For the text-containing cell, return its midpoint in (X, Y) coordinate format. 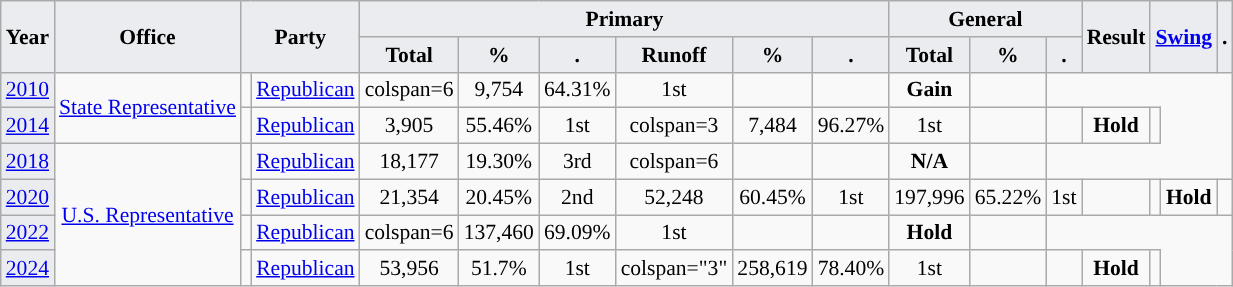
69.09% (578, 233)
9,754 (499, 90)
colspan="3" (674, 269)
Result (1116, 36)
2010 (28, 90)
2022 (28, 233)
96.27% (852, 126)
State Representative (148, 108)
60.45% (772, 197)
65.22% (1008, 197)
2024 (28, 269)
64.31% (578, 90)
197,996 (929, 197)
55.46% (499, 126)
colspan=3 (674, 126)
2014 (28, 126)
137,460 (499, 233)
21,354 (410, 197)
19.30% (499, 162)
20.45% (499, 197)
2nd (578, 197)
2018 (28, 162)
Gain (929, 90)
3rd (578, 162)
U.S. Representative (148, 215)
3,905 (410, 126)
Office (148, 36)
258,619 (772, 269)
2020 (28, 197)
7,484 (772, 126)
51.7% (499, 269)
General (985, 19)
Year (28, 36)
N/A (929, 162)
52,248 (674, 197)
18,177 (410, 162)
Party (300, 36)
Swing (1184, 36)
78.40% (852, 269)
Runoff (674, 55)
Primary (625, 19)
53,956 (410, 269)
